Determine the [x, y] coordinate at the center of the cell enclosing the given text.  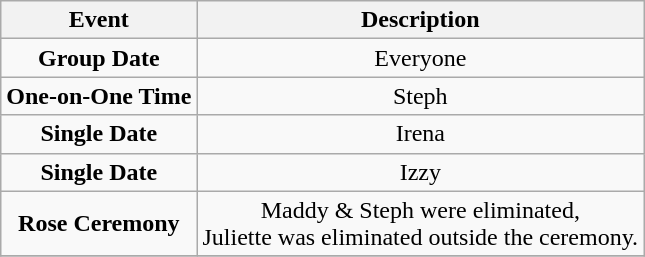
One-on-One Time [99, 96]
Description [420, 20]
Maddy & Steph were eliminated, Juliette was eliminated outside the ceremony. [420, 224]
Everyone [420, 58]
Izzy [420, 172]
Steph [420, 96]
Rose Ceremony [99, 224]
Event [99, 20]
Group Date [99, 58]
Irena [420, 134]
